Capture the cell that displays the provided text and extract its (x, y) central coordinate. 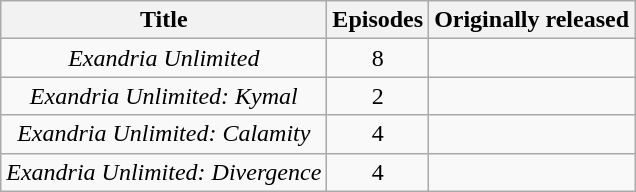
Exandria Unlimited (164, 58)
Exandria Unlimited: Kymal (164, 96)
2 (378, 96)
Episodes (378, 20)
Originally released (532, 20)
8 (378, 58)
Exandria Unlimited: Divergence (164, 172)
Exandria Unlimited: Calamity (164, 134)
Title (164, 20)
